Extract the (X, Y) coordinate from the center of the cell holding the provided text.  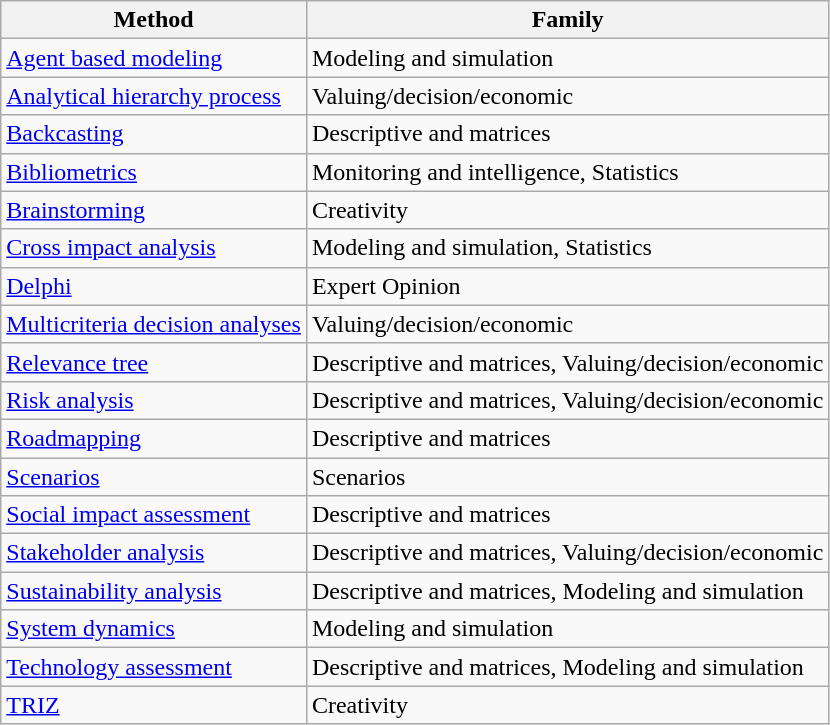
Bibliometrics (154, 172)
TRIZ (154, 705)
Roadmapping (154, 438)
Relevance tree (154, 362)
Agent based modeling (154, 58)
Expert Opinion (567, 286)
Cross impact analysis (154, 248)
Backcasting (154, 134)
Monitoring and intelligence, Statistics (567, 172)
Risk analysis (154, 400)
Technology assessment (154, 667)
Sustainability analysis (154, 591)
Stakeholder analysis (154, 553)
Multicriteria decision analyses (154, 324)
Delphi (154, 286)
Brainstorming (154, 210)
Method (154, 20)
Modeling and simulation, Statistics (567, 248)
Analytical hierarchy process (154, 96)
System dynamics (154, 629)
Social impact assessment (154, 515)
Family (567, 20)
